For the text-containing cell, return its midpoint in [x, y] coordinate format. 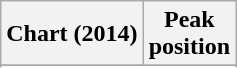
Peak position [189, 34]
Chart (2014) [72, 34]
